Output the (x, y) coordinate of the center of the cell containing the given text.  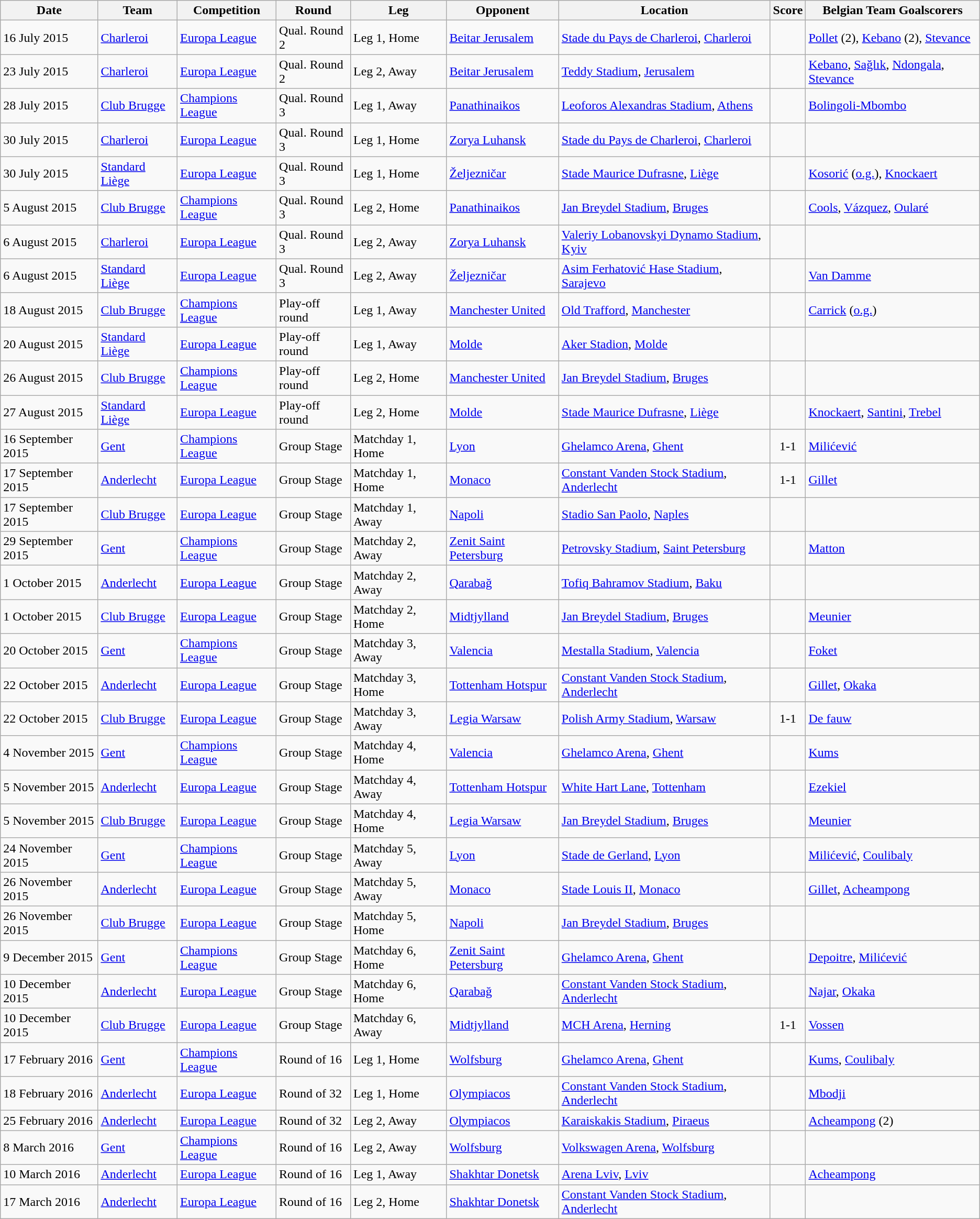
10 March 2016 (49, 1174)
White Hart Lane, Tottenham (664, 786)
Team (138, 10)
Date (49, 10)
Vossen (893, 1025)
Matchday 1, Away (398, 514)
Leg (398, 10)
Matchday 3, Home (398, 685)
Tofiq Bahramov Stadium, Baku (664, 582)
Opponent (503, 10)
25 February 2016 (49, 1121)
29 September 2015 (49, 549)
Foket (893, 650)
Leoforos Alexandras Stadium, Athens (664, 106)
Milićević, Coulibaly (893, 855)
Knockaert, Santini, Trebel (893, 412)
Van Damme (893, 275)
24 November 2015 (49, 855)
17 February 2016 (49, 1060)
Matchday 5, Home (398, 923)
Kebano, Sağlık, Ndongala, Stevance (893, 71)
MCH Arena, Herning (664, 1025)
Belgian Team Goalscorers (893, 10)
20 August 2015 (49, 343)
Round (314, 10)
Volkswagen Arena, Wolfsburg (664, 1148)
Valeriy Lobanovskyi Dynamo Stadium, Kyiv (664, 242)
Mbodji (893, 1093)
Carrick (o.g.) (893, 310)
Petrovsky Stadium, Saint Petersburg (664, 549)
18 February 2016 (49, 1093)
Gillet, Acheampong (893, 889)
Competition (226, 10)
Stade de Gerland, Lyon (664, 855)
Stade Louis II, Monaco (664, 889)
5 August 2015 (49, 207)
Gillet, Okaka (893, 685)
23 July 2015 (49, 71)
Matchday 4, Away (398, 786)
Location (664, 10)
Matchday 2, Home (398, 617)
18 August 2015 (49, 310)
27 August 2015 (49, 412)
28 July 2015 (49, 106)
Najar, Okaka (893, 992)
8 March 2016 (49, 1148)
26 August 2015 (49, 378)
Gillet (893, 481)
9 December 2015 (49, 957)
Stadio San Paolo, Naples (664, 514)
Depoitre, Milićević (893, 957)
Karaiskakis Stadium, Piraeus (664, 1121)
Ezekiel (893, 786)
Kosorić (o.g.), Knockaert (893, 174)
Aker Stadion, Molde (664, 343)
Matchday 6, Away (398, 1025)
20 October 2015 (49, 650)
Acheampong (893, 1174)
Asim Ferhatović Hase Stadium, Sarajevo (664, 275)
Bolingoli-Mbombo (893, 106)
Arena Lviv, Lviv (664, 1174)
Mestalla Stadium, Valencia (664, 650)
Old Trafford, Manchester (664, 310)
Matton (893, 549)
Teddy Stadium, Jerusalem (664, 71)
Pollet (2), Kebano (2), Stevance (893, 38)
Polish Army Stadium, Warsaw (664, 718)
De fauw (893, 718)
Kums (893, 753)
Score (788, 10)
16 September 2015 (49, 446)
Milićević (893, 446)
Acheampong (2) (893, 1121)
4 November 2015 (49, 753)
17 March 2016 (49, 1201)
Kums, Coulibaly (893, 1060)
Cools, Vázquez, Oularé (893, 207)
16 July 2015 (49, 38)
